Extract the (X, Y) coordinate from the center of the cell holding the provided text.  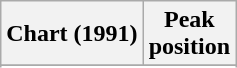
Chart (1991) (72, 34)
Peak position (189, 34)
